Detect which cell encompasses the target text, then output its [x, y] center coordinate. 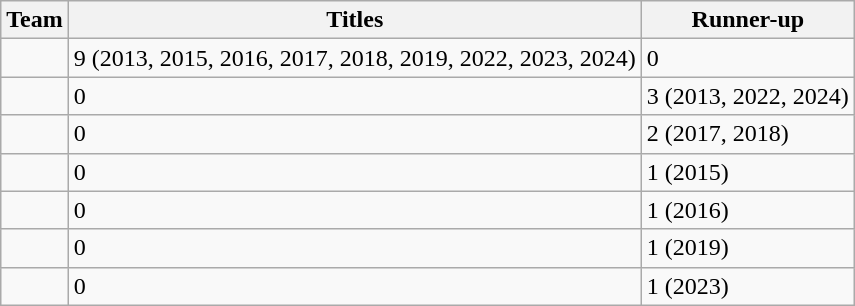
Team [35, 20]
Runner-up [748, 20]
1 (2019) [748, 248]
2 (2017, 2018) [748, 134]
9 (2013, 2015, 2016, 2017, 2018, 2019, 2022, 2023, 2024) [354, 58]
1 (2023) [748, 286]
Titles [354, 20]
1 (2016) [748, 210]
3 (2013, 2022, 2024) [748, 96]
1 (2015) [748, 172]
